Pinpoint the cell where the given text exists, returning its (x, y) midpoint coordinate. 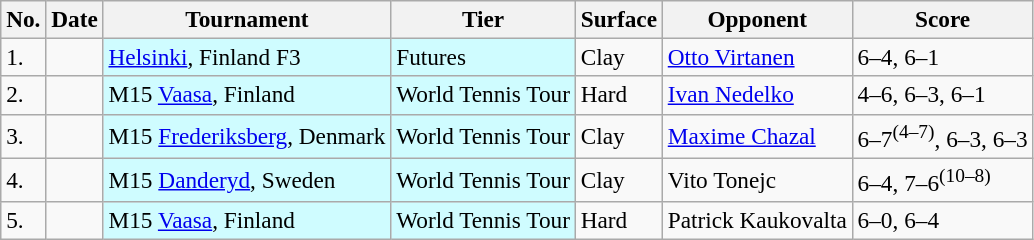
4. (24, 180)
6–4, 7–6(10–8) (942, 180)
M15 Danderyd, Sweden (247, 180)
6–4, 6–1 (942, 57)
6–7(4–7), 6–3, 6–3 (942, 136)
1. (24, 57)
Patrick Kaukovalta (757, 221)
6–0, 6–4 (942, 221)
No. (24, 19)
Maxime Chazal (757, 136)
Tier (484, 19)
Tournament (247, 19)
Vito Tonejc (757, 180)
3. (24, 136)
Futures (484, 57)
Surface (618, 19)
5. (24, 221)
M15 Frederiksberg, Denmark (247, 136)
Opponent (757, 19)
Date (74, 19)
4–6, 6–3, 6–1 (942, 95)
Score (942, 19)
2. (24, 95)
Ivan Nedelko (757, 95)
Otto Virtanen (757, 57)
Helsinki, Finland F3 (247, 57)
